Extract the [X, Y] coordinate from the center of the cell holding the provided text.  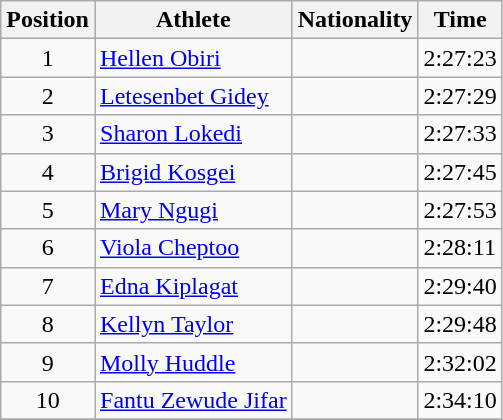
6 [48, 248]
1 [48, 58]
Viola Cheptoo [193, 248]
2:32:02 [460, 362]
2:28:11 [460, 248]
9 [48, 362]
Athlete [193, 20]
8 [48, 324]
Sharon Lokedi [193, 134]
2:27:33 [460, 134]
3 [48, 134]
Hellen Obiri [193, 58]
2:27:45 [460, 172]
Molly Huddle [193, 362]
2:34:10 [460, 400]
2:29:48 [460, 324]
2:29:40 [460, 286]
4 [48, 172]
Time [460, 20]
5 [48, 210]
7 [48, 286]
Fantu Zewude Jifar [193, 400]
Mary Ngugi [193, 210]
Kellyn Taylor [193, 324]
2:27:23 [460, 58]
2:27:29 [460, 96]
Position [48, 20]
Edna Kiplagat [193, 286]
2 [48, 96]
10 [48, 400]
Letesenbet Gidey [193, 96]
Brigid Kosgei [193, 172]
2:27:53 [460, 210]
Nationality [355, 20]
